Extract the (x, y) coordinate from the center of the cell holding the provided text.  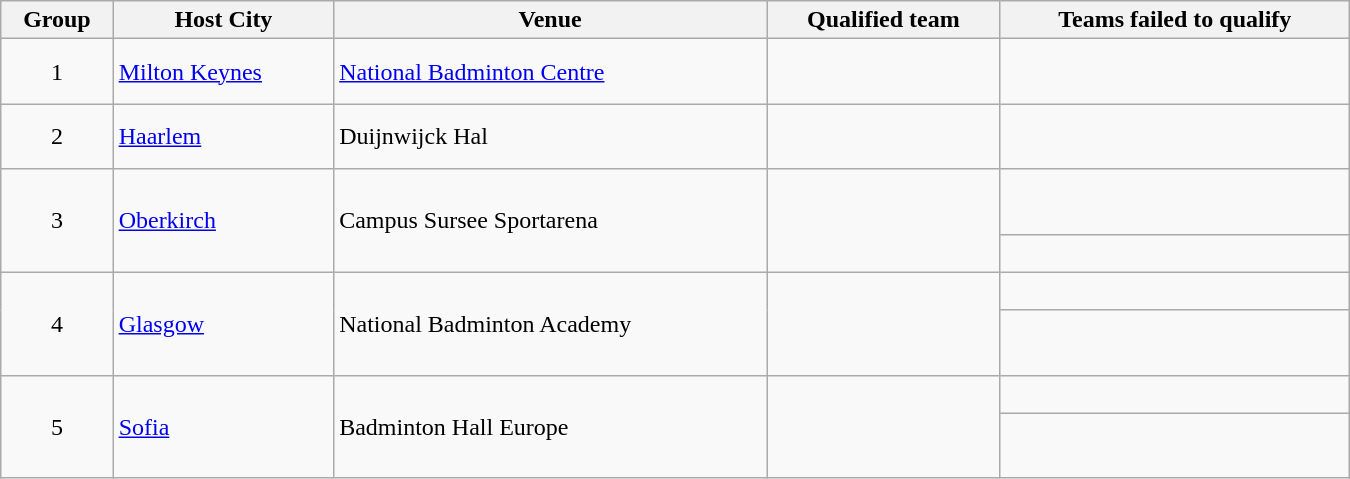
Qualified team (883, 20)
Haarlem (224, 136)
Group (57, 20)
National Badminton Centre (550, 72)
1 (57, 72)
Duijnwijck Hal (550, 136)
Badminton Hall Europe (550, 426)
National Badminton Academy (550, 324)
3 (57, 220)
Host City (224, 20)
Sofia (224, 426)
Campus Sursee Sportarena (550, 220)
Glasgow (224, 324)
5 (57, 426)
2 (57, 136)
4 (57, 324)
Milton Keynes (224, 72)
Venue (550, 20)
Teams failed to qualify (1174, 20)
Oberkirch (224, 220)
